Return the [x, y] coordinate for the center point of the cell that contains the specified text.  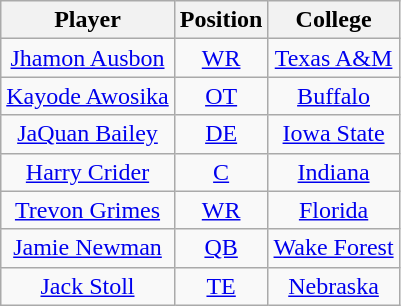
College [334, 20]
JaQuan Bailey [88, 134]
Kayode Awosika [88, 96]
Jack Stoll [88, 286]
QB [221, 248]
Buffalo [334, 96]
C [221, 172]
OT [221, 96]
Indiana [334, 172]
Harry Crider [88, 172]
Jhamon Ausbon [88, 58]
Position [221, 20]
Trevon Grimes [88, 210]
DE [221, 134]
Iowa State [334, 134]
Wake Forest [334, 248]
Nebraska [334, 286]
Florida [334, 210]
TE [221, 286]
Jamie Newman [88, 248]
Texas A&M [334, 58]
Player [88, 20]
